Identify which cell holds the provided text, then report its (x, y) central coordinate. 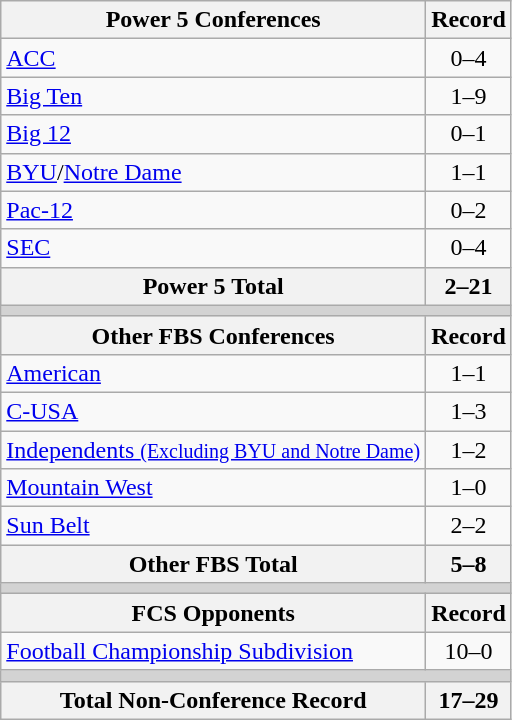
Power 5 Total (214, 286)
10–0 (469, 651)
Other FBS Conferences (214, 335)
ACC (214, 58)
Sun Belt (214, 526)
Power 5 Conferences (214, 20)
5–8 (469, 564)
Big 12 (214, 134)
1–0 (469, 488)
American (214, 373)
SEC (214, 248)
Big Ten (214, 96)
0–2 (469, 210)
Total Non-Conference Record (214, 700)
1–9 (469, 96)
1–2 (469, 449)
C-USA (214, 411)
17–29 (469, 700)
2–21 (469, 286)
2–2 (469, 526)
0–1 (469, 134)
FCS Opponents (214, 613)
1–3 (469, 411)
Pac-12 (214, 210)
Other FBS Total (214, 564)
Independents (Excluding BYU and Notre Dame) (214, 449)
BYU/Notre Dame (214, 172)
Football Championship Subdivision (214, 651)
Mountain West (214, 488)
